Provide the [x, y] coordinate of the cell's center where the given text is located.  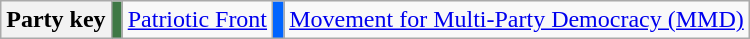
Patriotic Front [197, 20]
Movement for Multi-Party Democracy (MMD) [517, 20]
Party key [56, 20]
